Scan for the cell matching the given text and deliver its [X, Y] coordinate at center. 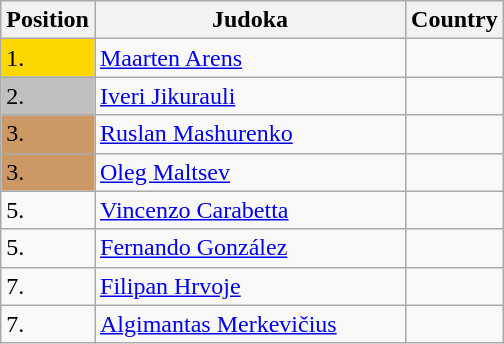
Maarten Arens [250, 58]
1. [48, 58]
Position [48, 20]
Iveri Jikurauli [250, 96]
2. [48, 96]
Country [455, 20]
Filipan Hrvoje [250, 286]
Oleg Maltsev [250, 172]
Ruslan Mashurenko [250, 134]
Judoka [250, 20]
Fernando González [250, 248]
Vincenzo Carabetta [250, 210]
Algimantas Merkevičius [250, 324]
